Extract the [X, Y] coordinate from the center of the cell holding the provided text.  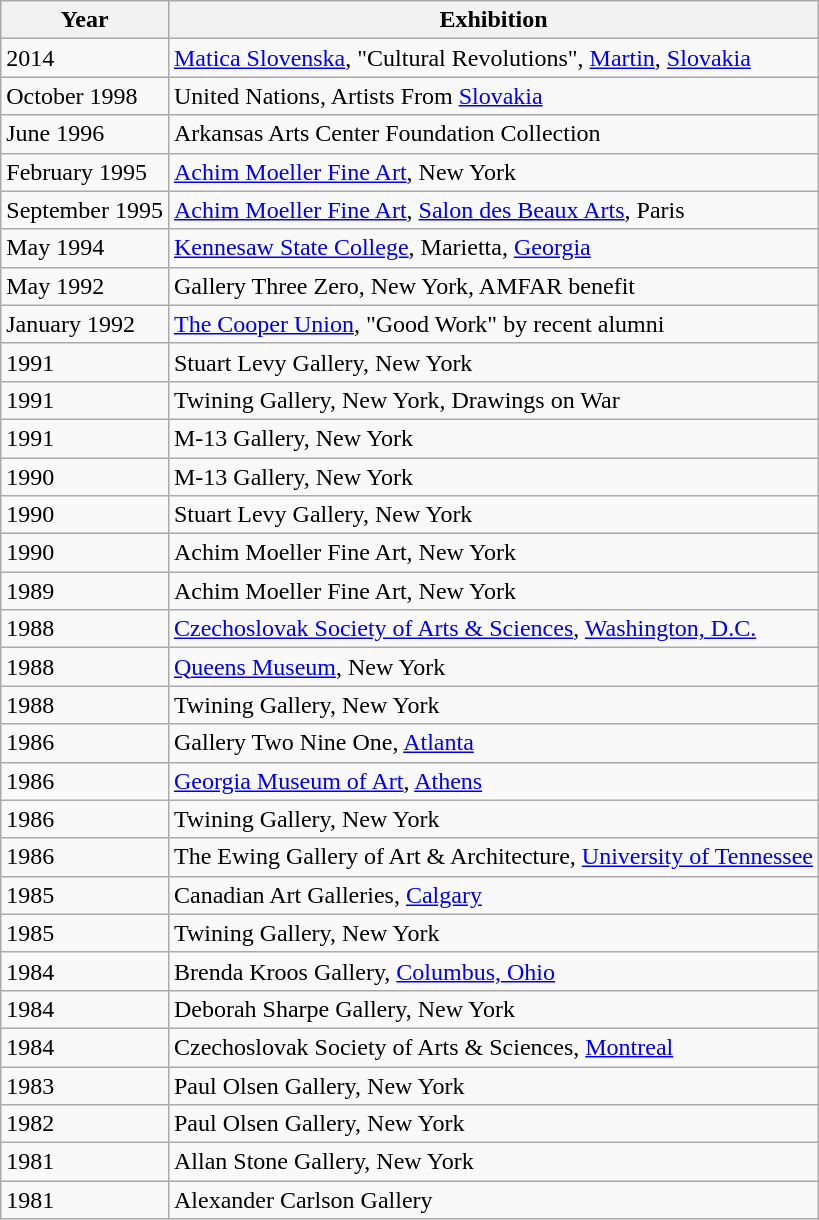
Achim Moeller Fine Art, Salon des Beaux Arts, Paris [493, 210]
January 1992 [85, 324]
Gallery Three Zero, New York, AMFAR benefit [493, 286]
Year [85, 20]
1989 [85, 591]
September 1995 [85, 210]
May 1994 [85, 248]
Exhibition [493, 20]
2014 [85, 58]
Kennesaw State College, Marietta, Georgia [493, 248]
Brenda Kroos Gallery, Columbus, Ohio [493, 971]
Arkansas Arts Center Foundation Collection [493, 134]
February 1995 [85, 172]
1982 [85, 1124]
Deborah Sharpe Gallery, New York [493, 1009]
June 1996 [85, 134]
Czechoslovak Society of Arts & Sciences, Montreal [493, 1047]
Allan Stone Gallery, New York [493, 1162]
1983 [85, 1085]
The Cooper Union, "Good Work" by recent alumni [493, 324]
Georgia Museum of Art, Athens [493, 781]
October 1998 [85, 96]
Twining Gallery, New York, Drawings on War [493, 400]
Gallery Two Nine One, Atlanta [493, 743]
May 1992 [85, 286]
Czechoslovak Society of Arts & Sciences, Washington, D.C. [493, 629]
Matica Slovenska, "Cultural Revolutions", Martin, Slovakia [493, 58]
Canadian Art Galleries, Calgary [493, 895]
United Nations, Artists From Slovakia [493, 96]
The Ewing Gallery of Art & Architecture, University of Tennessee [493, 857]
Queens Museum, New York [493, 667]
Alexander Carlson Gallery [493, 1200]
